For the text-containing cell, return its midpoint in [x, y] coordinate format. 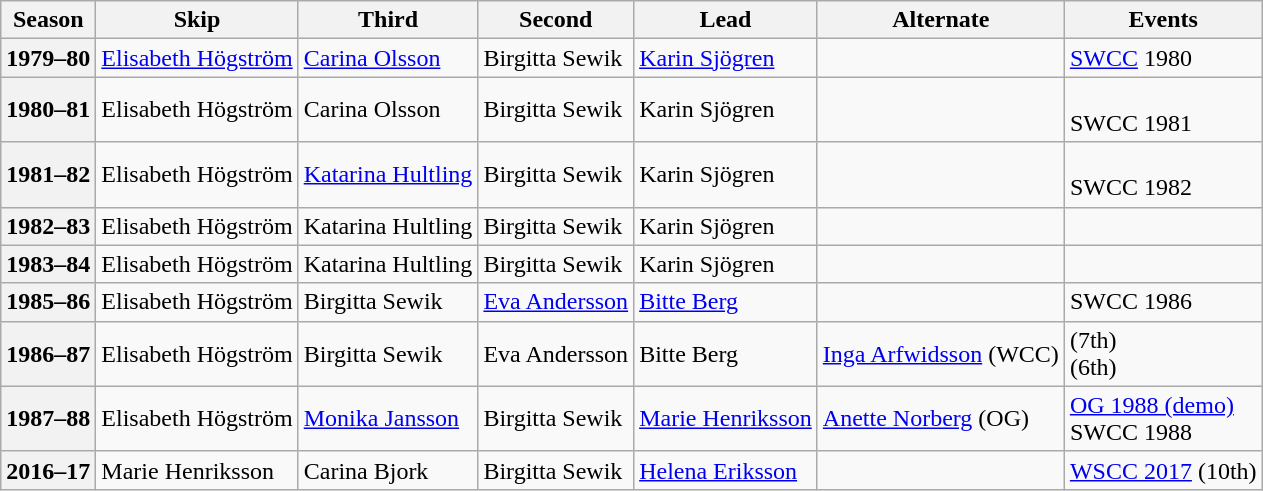
Lead [726, 20]
Anette Norberg (OG) [940, 418]
WSCC 2017 (10th) [1163, 470]
Third [388, 20]
2016–17 [48, 470]
Second [556, 20]
1987–88 [48, 418]
1982–83 [48, 226]
SWCC 1980 [1163, 58]
(7th) (6th) [1163, 354]
1986–87 [48, 354]
1981–82 [48, 174]
Monika Jansson [388, 418]
Alternate [940, 20]
OG 1988 (demo) SWCC 1988 [1163, 418]
1979–80 [48, 58]
1985–86 [48, 302]
SWCC 1981 [1163, 110]
Skip [197, 20]
1983–84 [48, 264]
Season [48, 20]
SWCC 1982 [1163, 174]
Inga Arfwidsson (WCC) [940, 354]
Carina Bjork [388, 470]
Events [1163, 20]
SWCC 1986 [1163, 302]
Helena Eriksson [726, 470]
1980–81 [48, 110]
